Locate the cell with the specified text and output its (X, Y) center coordinate. 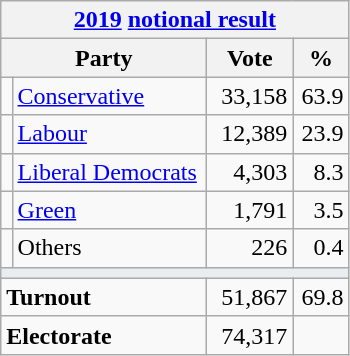
4,303 (250, 172)
% (321, 58)
Liberal Democrats (110, 172)
Green (110, 210)
74,317 (250, 335)
Party (104, 58)
Conservative (110, 96)
2019 notional result (175, 20)
8.3 (321, 172)
Labour (110, 134)
3.5 (321, 210)
63.9 (321, 96)
226 (250, 248)
Turnout (104, 297)
23.9 (321, 134)
Vote (250, 58)
33,158 (250, 96)
1,791 (250, 210)
69.8 (321, 297)
12,389 (250, 134)
Others (110, 248)
Electorate (104, 335)
51,867 (250, 297)
0.4 (321, 248)
